Pinpoint the cell where the given text exists, returning its [x, y] midpoint coordinate. 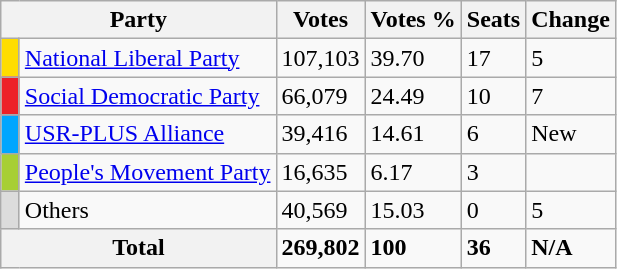
3 [493, 172]
107,103 [320, 58]
People's Movement Party [148, 172]
17 [493, 58]
10 [493, 96]
66,079 [320, 96]
N/A [571, 248]
24.49 [413, 96]
Total [138, 248]
16,635 [320, 172]
269,802 [320, 248]
6.17 [413, 172]
36 [493, 248]
6 [493, 134]
39.70 [413, 58]
0 [493, 210]
New [571, 134]
Social Democratic Party [148, 96]
14.61 [413, 134]
39,416 [320, 134]
Votes [320, 20]
100 [413, 248]
Party [138, 20]
USR-PLUS Alliance [148, 134]
7 [571, 96]
Others [148, 210]
15.03 [413, 210]
40,569 [320, 210]
Votes % [413, 20]
Seats [493, 20]
Change [571, 20]
National Liberal Party [148, 58]
